Provide the [x, y] coordinate of the cell's center where the given text is located.  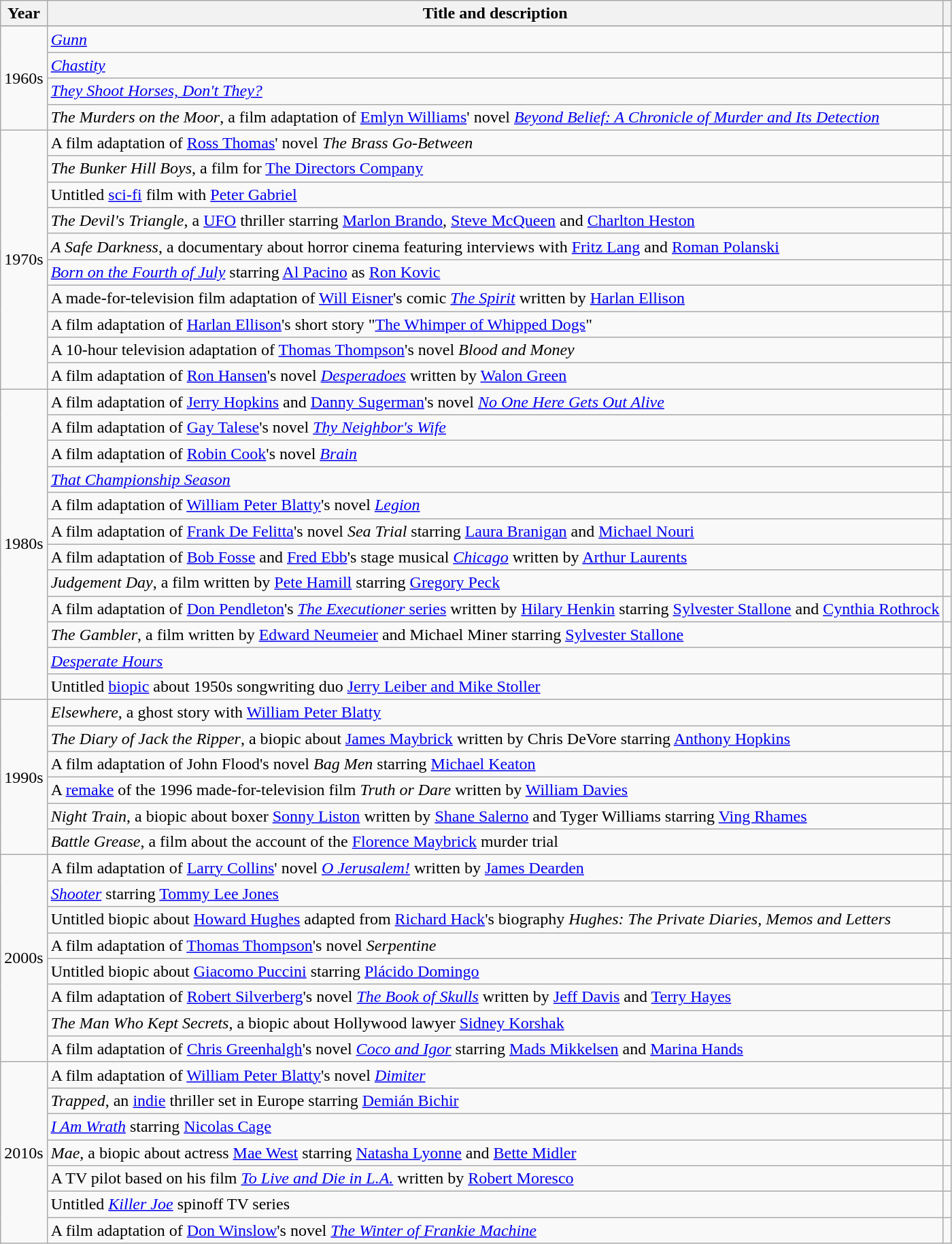
Shooter starring Tommy Lee Jones [495, 894]
2010s [24, 1152]
A film adaptation of Ross Thomas' novel The Brass Go-Between [495, 143]
Desperate Hours [495, 660]
The Man Who Kept Secrets, a biopic about Hollywood lawyer Sidney Korshak [495, 1023]
Untitled sci-fi film with Peter Gabriel [495, 195]
A remake of the 1996 made-for-television film Truth or Dare written by William Davies [495, 790]
Judgement Day, a film written by Pete Hamill starring Gregory Peck [495, 583]
A film adaptation of Jerry Hopkins and Danny Sugerman's novel No One Here Gets Out Alive [495, 402]
A film adaptation of William Peter Blatty's novel Legion [495, 505]
The Gambler, a film written by Edward Neumeier and Michael Miner starring Sylvester Stallone [495, 635]
I Am Wrath starring Nicolas Cage [495, 1126]
A film adaptation of Robin Cook's novel Brain [495, 454]
Untitled biopic about 1950s songwriting duo Jerry Leiber and Mike Stoller [495, 686]
Untitled Killer Joe spinoff TV series [495, 1205]
A TV pilot based on his film To Live and Die in L.A. written by Robert Moresco [495, 1179]
Chastity [495, 65]
Battle Grease, a film about the account of the Florence Maybrick murder trial [495, 842]
1980s [24, 544]
The Devil's Triangle, a UFO thriller starring Marlon Brando, Steve McQueen and Charlton Heston [495, 220]
A film adaptation of Ron Hansen's novel Desperadoes written by Walon Green [495, 376]
The Bunker Hill Boys, a film for The Directors Company [495, 169]
A film adaptation of Gay Talese's novel Thy Neighbor's Wife [495, 428]
A film adaptation of Don Winslow's novel The Winter of Frankie Machine [495, 1230]
The Murders on the Moor, a film adaptation of Emlyn Williams' novel Beyond Belief: A Chronicle of Murder and Its Detection [495, 117]
Gunn [495, 39]
2000s [24, 958]
Night Train, a biopic about boxer Sonny Liston written by Shane Salerno and Tyger Williams starring Ving Rhames [495, 816]
A film adaptation of Don Pendleton's The Executioner series written by Hilary Henkin starring Sylvester Stallone and Cynthia Rothrock [495, 609]
1990s [24, 777]
A film adaptation of Harlan Ellison's short story "The Whimper of Whipped Dogs" [495, 324]
A film adaptation of William Peter Blatty's novel Dimiter [495, 1075]
A film adaptation of Frank De Felitta's novel Sea Trial starring Laura Branigan and Michael Nouri [495, 531]
A made-for-television film adaptation of Will Eisner's comic The Spirit written by Harlan Ellison [495, 298]
Born on the Fourth of July starring Al Pacino as Ron Kovic [495, 272]
1970s [24, 260]
A 10-hour television adaptation of Thomas Thompson's novel Blood and Money [495, 350]
A film adaptation of Larry Collins' novel O Jerusalem! written by James Dearden [495, 868]
They Shoot Horses, Don't They? [495, 91]
A film adaptation of Thomas Thompson's novel Serpentine [495, 945]
1960s [24, 78]
Elsewhere, a ghost story with William Peter Blatty [495, 712]
Title and description [495, 14]
Mae, a biopic about actress Mae West starring Natasha Lyonne and Bette Midler [495, 1153]
A film adaptation of Bob Fosse and Fred Ebb's stage musical Chicago written by Arthur Laurents [495, 557]
A Safe Darkness, a documentary about horror cinema featuring interviews with Fritz Lang and Roman Polanski [495, 246]
A film adaptation of Chris Greenhalgh's novel Coco and Igor starring Mads Mikkelsen and Marina Hands [495, 1049]
Untitled biopic about Giacomo Puccini starring Plácido Domingo [495, 971]
Untitled biopic about Howard Hughes adapted from Richard Hack's biography Hughes: The Private Diaries, Memos and Letters [495, 920]
Year [24, 14]
That Championship Season [495, 480]
A film adaptation of John Flood's novel Bag Men starring Michael Keaton [495, 764]
The Diary of Jack the Ripper, a biopic about James Maybrick written by Chris DeVore starring Anthony Hopkins [495, 738]
A film adaptation of Robert Silverberg's novel The Book of Skulls written by Jeff Davis and Terry Hayes [495, 997]
Trapped, an indie thriller set in Europe starring Demián Bichir [495, 1100]
